Detect which cell encompasses the target text, then output its (x, y) center coordinate. 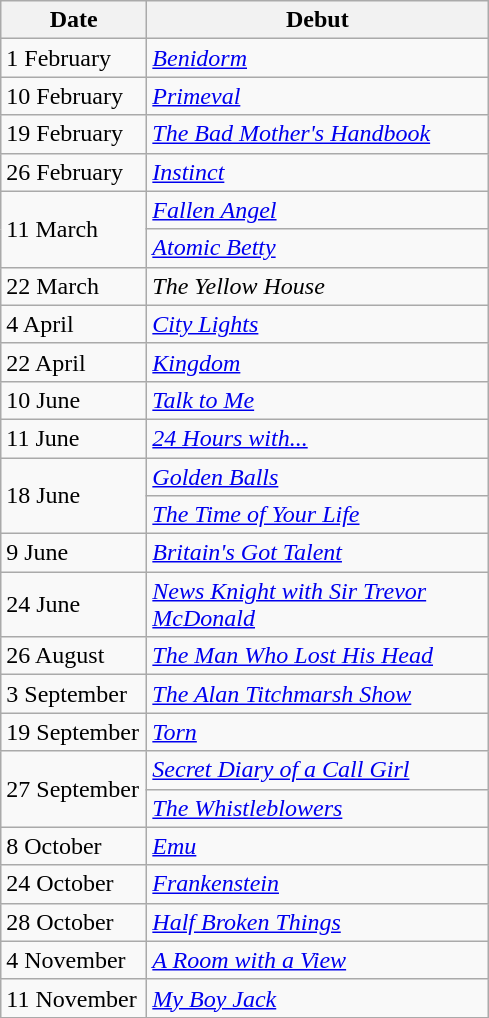
Debut (318, 20)
The Bad Mother's Handbook (318, 134)
The Whistleblowers (318, 808)
Kingdom (318, 362)
The Yellow House (318, 286)
24 Hours with... (318, 438)
26 February (74, 172)
Talk to Me (318, 400)
24 June (74, 604)
Britain's Got Talent (318, 553)
3 September (74, 694)
11 June (74, 438)
My Boy Jack (318, 998)
City Lights (318, 324)
The Time of Your Life (318, 515)
1 February (74, 58)
The Man Who Lost His Head (318, 656)
News Knight with Sir Trevor McDonald (318, 604)
19 February (74, 134)
Torn (318, 732)
22 April (74, 362)
Atomic Betty (318, 248)
Date (74, 20)
8 October (74, 846)
19 September (74, 732)
11 March (74, 229)
A Room with a View (318, 960)
10 June (74, 400)
18 June (74, 496)
4 November (74, 960)
28 October (74, 922)
4 April (74, 324)
The Alan Titchmarsh Show (318, 694)
Emu (318, 846)
Golden Balls (318, 477)
27 September (74, 789)
9 June (74, 553)
Primeval (318, 96)
Fallen Angel (318, 210)
24 October (74, 884)
26 August (74, 656)
Benidorm (318, 58)
Frankenstein (318, 884)
11 November (74, 998)
22 March (74, 286)
Half Broken Things (318, 922)
Secret Diary of a Call Girl (318, 770)
Instinct (318, 172)
10 February (74, 96)
